Pinpoint the cell where the given text exists, returning its (x, y) midpoint coordinate. 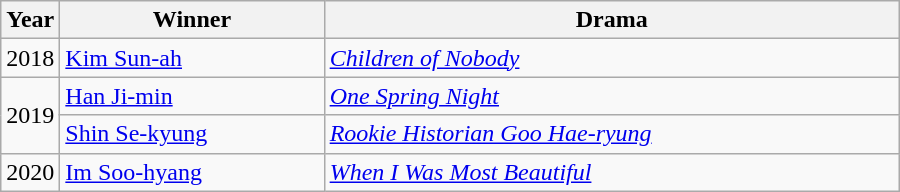
Year (30, 20)
2018 (30, 58)
Han Ji-min (192, 96)
One Spring Night (612, 96)
2020 (30, 172)
Children of Nobody (612, 58)
Drama (612, 20)
Im Soo-hyang (192, 172)
When I Was Most Beautiful (612, 172)
Shin Se-kyung (192, 134)
Rookie Historian Goo Hae-ryung (612, 134)
Winner (192, 20)
2019 (30, 115)
Kim Sun-ah (192, 58)
